Scan for the cell matching the given text and deliver its [x, y] coordinate at center. 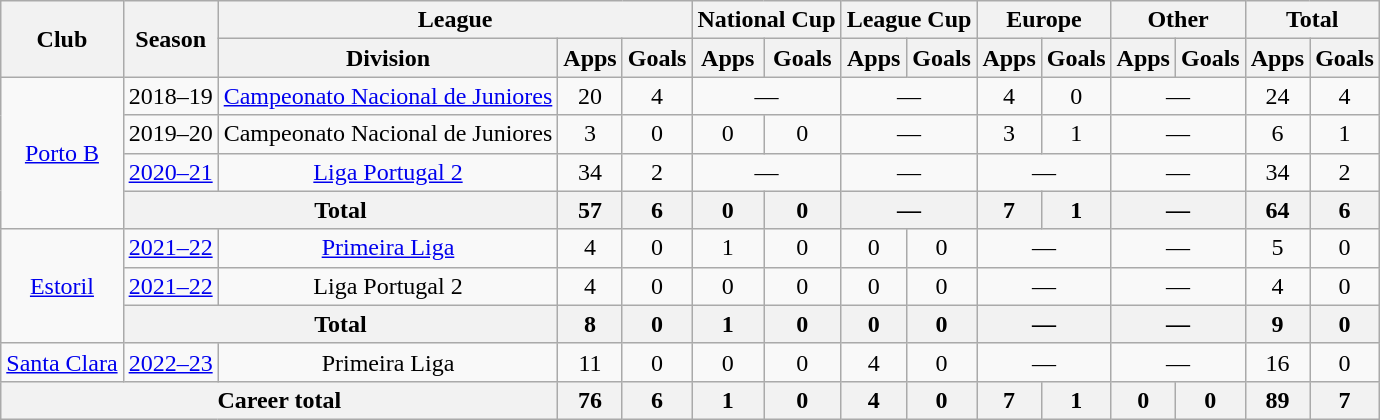
Porto B [62, 153]
League [455, 20]
Season [170, 39]
57 [590, 210]
Other [1178, 20]
National Cup [766, 20]
Division [388, 58]
16 [1277, 362]
Career total [280, 400]
2020–21 [170, 172]
64 [1277, 210]
Santa Clara [62, 362]
20 [590, 96]
Club [62, 39]
Estoril [62, 286]
9 [1277, 324]
2018–19 [170, 96]
24 [1277, 96]
8 [590, 324]
Europe [1044, 20]
2019–20 [170, 134]
2022–23 [170, 362]
76 [590, 400]
League Cup [909, 20]
89 [1277, 400]
5 [1277, 248]
11 [590, 362]
